Locate the cell with the specified text and output its [X, Y] center coordinate. 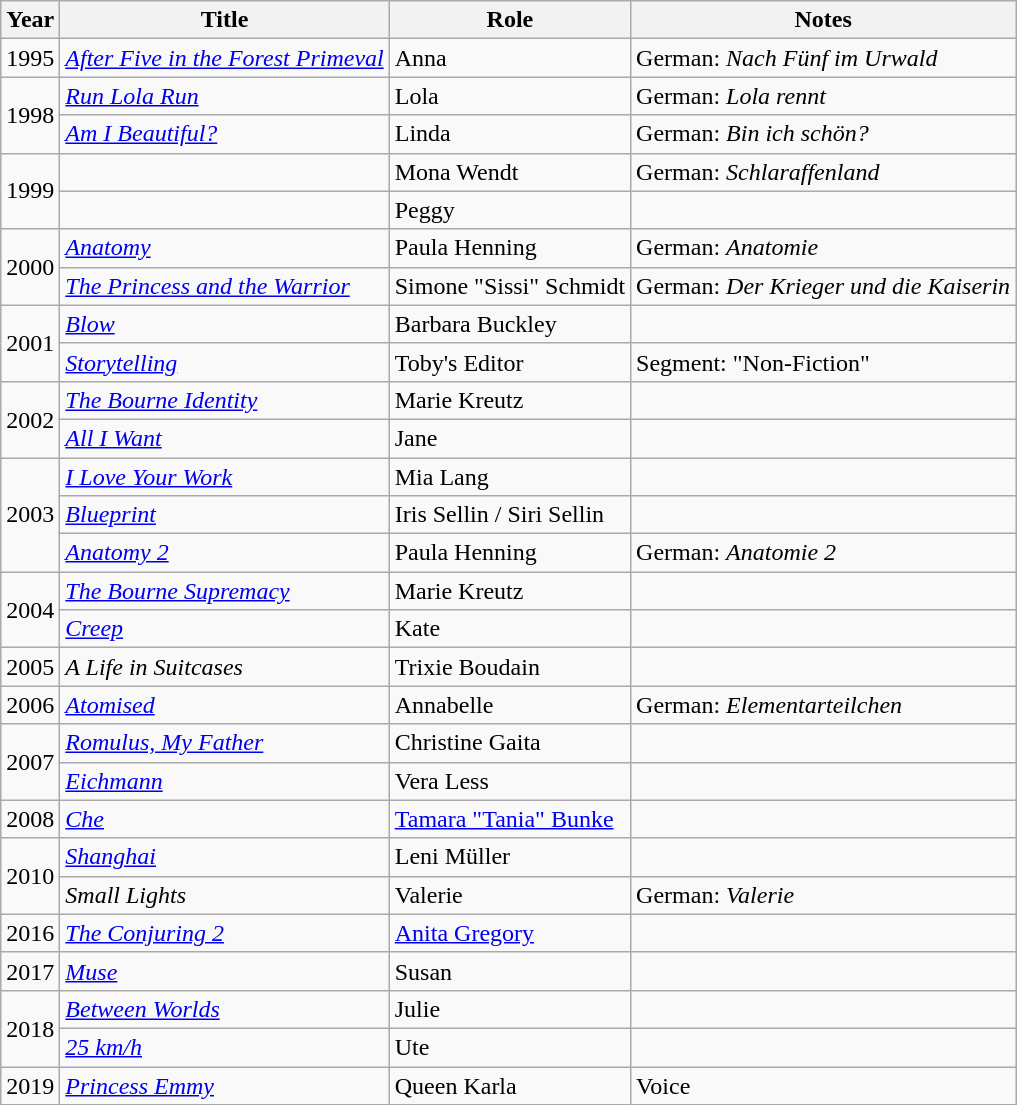
The Princess and the Warrior [224, 286]
German: Valerie [824, 895]
The Conjuring 2 [224, 933]
Queen Karla [510, 1085]
Segment: "Non-Fiction" [824, 362]
Che [224, 819]
2001 [30, 343]
The Bourne Supremacy [224, 591]
Am I Beautiful? [224, 134]
Anatomy [224, 248]
Peggy [510, 210]
German: Schlaraffenland [824, 172]
Linda [510, 134]
German: Anatomie [824, 248]
Christine Gaita [510, 743]
After Five in the Forest Primeval [224, 58]
German: Anatomie 2 [824, 553]
2002 [30, 419]
Kate [510, 629]
Storytelling [224, 362]
Voice [824, 1085]
A Life in Suitcases [224, 667]
Princess Emmy [224, 1085]
2000 [30, 267]
Barbara Buckley [510, 324]
2010 [30, 876]
2017 [30, 971]
1995 [30, 58]
Ute [510, 1047]
German: Der Krieger und die Kaiserin [824, 286]
Role [510, 20]
Simone "Sissi" Schmidt [510, 286]
Year [30, 20]
Vera Less [510, 781]
Leni Müller [510, 857]
Eichmann [224, 781]
All I Want [224, 438]
2006 [30, 705]
I Love Your Work [224, 477]
Mona Wendt [510, 172]
Toby's Editor [510, 362]
Jane [510, 438]
Small Lights [224, 895]
2003 [30, 515]
Romulus, My Father [224, 743]
Blow [224, 324]
Run Lola Run [224, 96]
Susan [510, 971]
1999 [30, 191]
2007 [30, 762]
Blueprint [224, 515]
25 km/h [224, 1047]
Julie [510, 1009]
Lola [510, 96]
2019 [30, 1085]
Anna [510, 58]
Creep [224, 629]
Between Worlds [224, 1009]
2004 [30, 610]
2008 [30, 819]
Muse [224, 971]
German: Lola rennt [824, 96]
Atomised [224, 705]
2018 [30, 1028]
Trixie Boudain [510, 667]
German: Nach Fünf im Urwald [824, 58]
Mia Lang [510, 477]
Title [224, 20]
Annabelle [510, 705]
German: Elementarteilchen [824, 705]
Shanghai [224, 857]
2005 [30, 667]
The Bourne Identity [224, 400]
Valerie [510, 895]
Tamara "Tania" Bunke [510, 819]
German: Bin ich schön? [824, 134]
Anatomy 2 [224, 553]
Anita Gregory [510, 933]
Notes [824, 20]
Iris Sellin / Siri Sellin [510, 515]
2016 [30, 933]
1998 [30, 115]
